Determine the (x, y) coordinate at the center of the cell enclosing the given text.  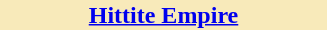
Hittite Empire (164, 15)
